Return the [x, y] coordinate for the center point of the cell that contains the specified text.  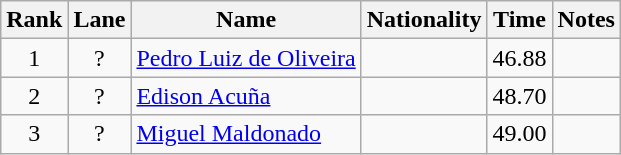
Miguel Maldonado [246, 134]
Nationality [424, 20]
3 [34, 134]
Name [246, 20]
Edison Acuña [246, 96]
Notes [586, 20]
48.70 [520, 96]
1 [34, 58]
49.00 [520, 134]
Rank [34, 20]
Pedro Luiz de Oliveira [246, 58]
46.88 [520, 58]
Lane [100, 20]
Time [520, 20]
2 [34, 96]
